Identify which cell holds the provided text, then report its [x, y] central coordinate. 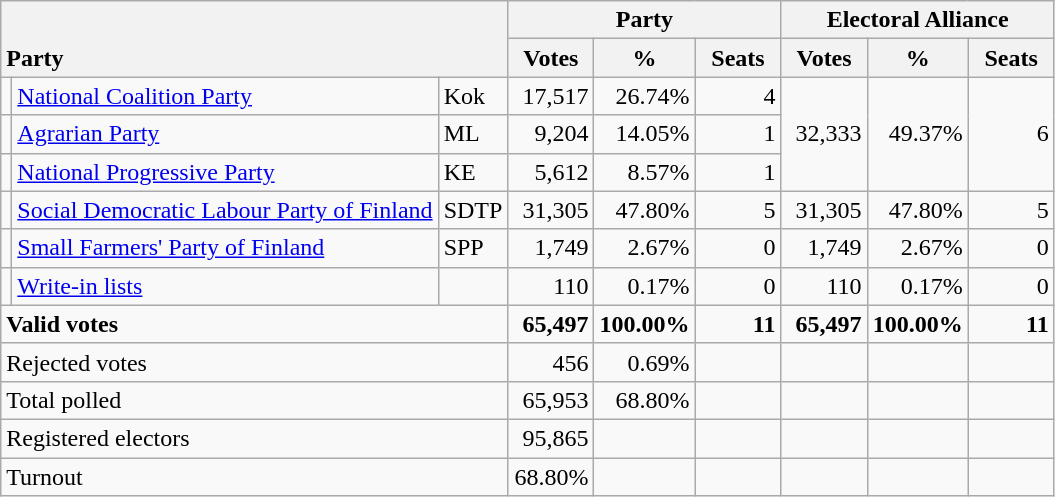
32,333 [824, 134]
5,612 [551, 172]
National Progressive Party [225, 172]
14.05% [644, 134]
Total polled [254, 400]
4 [738, 96]
65,953 [551, 400]
Valid votes [254, 324]
Turnout [254, 477]
Write-in lists [225, 286]
9,204 [551, 134]
6 [1011, 134]
Rejected votes [254, 362]
National Coalition Party [225, 96]
Social Democratic Labour Party of Finland [225, 210]
95,865 [551, 438]
0.69% [644, 362]
SPP [473, 248]
49.37% [918, 134]
456 [551, 362]
KE [473, 172]
Kok [473, 96]
8.57% [644, 172]
SDTP [473, 210]
Electoral Alliance [918, 20]
Agrarian Party [225, 134]
17,517 [551, 96]
26.74% [644, 96]
Small Farmers' Party of Finland [225, 248]
ML [473, 134]
Registered electors [254, 438]
